For the text-containing cell, return its midpoint in [X, Y] coordinate format. 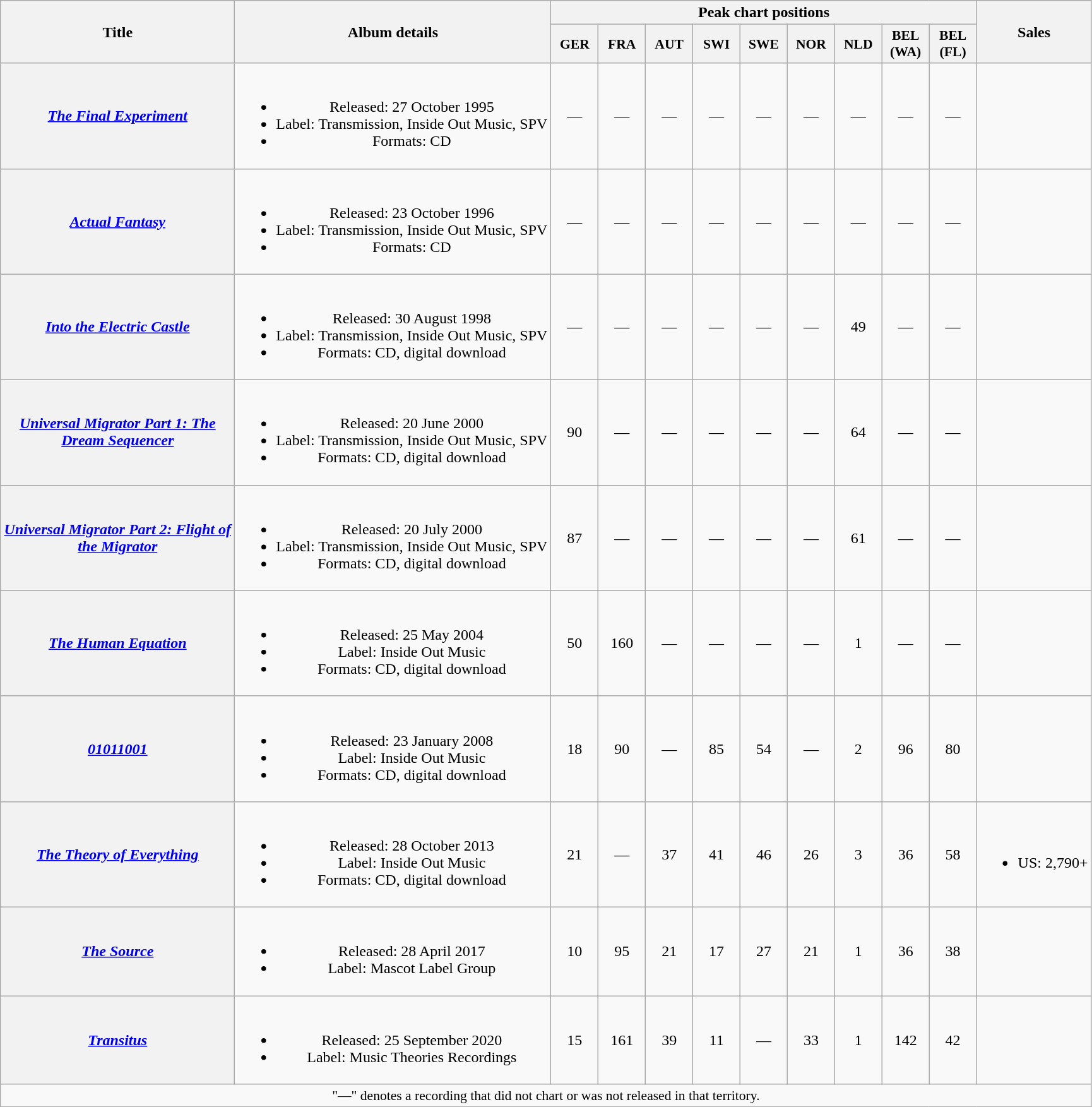
FRA [622, 44]
Into the Electric Castle [117, 327]
US: 2,790+ [1034, 854]
Peak chart positions [764, 13]
38 [953, 951]
Released: 20 July 2000Label: Transmission, Inside Out Music, SPVFormats: CD, digital download [393, 538]
Actual Fantasy [117, 221]
96 [905, 749]
Released: 28 April 2017Label: Mascot Label Group [393, 951]
Released: 30 August 1998Label: Transmission, Inside Out Music, SPVFormats: CD, digital download [393, 327]
Released: 28 October 2013Label: Inside Out MusicFormats: CD, digital download [393, 854]
58 [953, 854]
142 [905, 1039]
Released: 27 October 1995Label: Transmission, Inside Out Music, SPVFormats: CD [393, 116]
10 [574, 951]
BEL (FL) [953, 44]
AUT [669, 44]
26 [810, 854]
37 [669, 854]
50 [574, 643]
49 [858, 327]
11 [717, 1039]
Sales [1034, 32]
NLD [858, 44]
2 [858, 749]
BEL (WA) [905, 44]
33 [810, 1039]
46 [764, 854]
17 [717, 951]
39 [669, 1039]
GER [574, 44]
SWE [764, 44]
Released: 25 May 2004Label: Inside Out MusicFormats: CD, digital download [393, 643]
42 [953, 1039]
NOR [810, 44]
The Source [117, 951]
80 [953, 749]
54 [764, 749]
87 [574, 538]
3 [858, 854]
SWI [717, 44]
Transitus [117, 1039]
18 [574, 749]
95 [622, 951]
61 [858, 538]
The Human Equation [117, 643]
Universal Migrator Part 1: The Dream Sequencer [117, 432]
41 [717, 854]
161 [622, 1039]
85 [717, 749]
15 [574, 1039]
The Theory of Everything [117, 854]
160 [622, 643]
Released: 25 September 2020Label: Music Theories Recordings [393, 1039]
Released: 20 June 2000Label: Transmission, Inside Out Music, SPVFormats: CD, digital download [393, 432]
The Final Experiment [117, 116]
Released: 23 October 1996Label: Transmission, Inside Out Music, SPVFormats: CD [393, 221]
01011001 [117, 749]
Title [117, 32]
27 [764, 951]
Released: 23 January 2008Label: Inside Out MusicFormats: CD, digital download [393, 749]
Universal Migrator Part 2: Flight of the Migrator [117, 538]
"—" denotes a recording that did not chart or was not released in that territory. [546, 1096]
64 [858, 432]
Album details [393, 32]
